Determine the [x, y] coordinate at the center of the cell enclosing the given text.  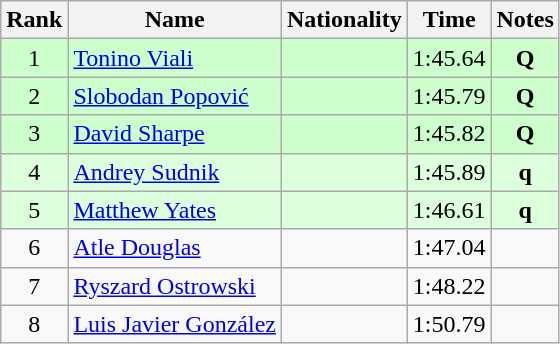
1:46.61 [449, 210]
1:45.89 [449, 172]
Atle Douglas [175, 248]
1:50.79 [449, 324]
Name [175, 20]
1 [34, 58]
3 [34, 134]
8 [34, 324]
7 [34, 286]
Tonino Viali [175, 58]
4 [34, 172]
David Sharpe [175, 134]
Luis Javier González [175, 324]
1:45.82 [449, 134]
1:47.04 [449, 248]
5 [34, 210]
Notes [525, 20]
Slobodan Popović [175, 96]
1:48.22 [449, 286]
Matthew Yates [175, 210]
Andrey Sudnik [175, 172]
Time [449, 20]
1:45.79 [449, 96]
2 [34, 96]
Rank [34, 20]
Ryszard Ostrowski [175, 286]
1:45.64 [449, 58]
Nationality [345, 20]
6 [34, 248]
